Output the [x, y] coordinate of the center of the cell containing the given text.  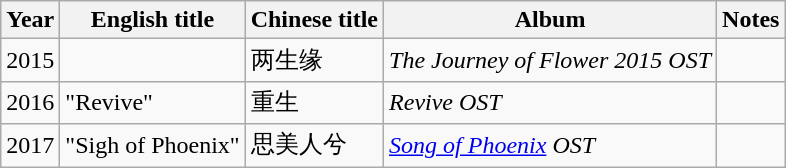
2017 [30, 146]
2016 [30, 102]
"Sigh of Phoenix" [152, 146]
2015 [30, 60]
Song of Phoenix OST [550, 146]
Year [30, 20]
"Revive" [152, 102]
English title [152, 20]
两生缘 [314, 60]
思美人兮 [314, 146]
The Journey of Flower 2015 OST [550, 60]
Album [550, 20]
重生 [314, 102]
Chinese title [314, 20]
Revive OST [550, 102]
Notes [751, 20]
